Scan for the cell matching the given text and deliver its [x, y] coordinate at center. 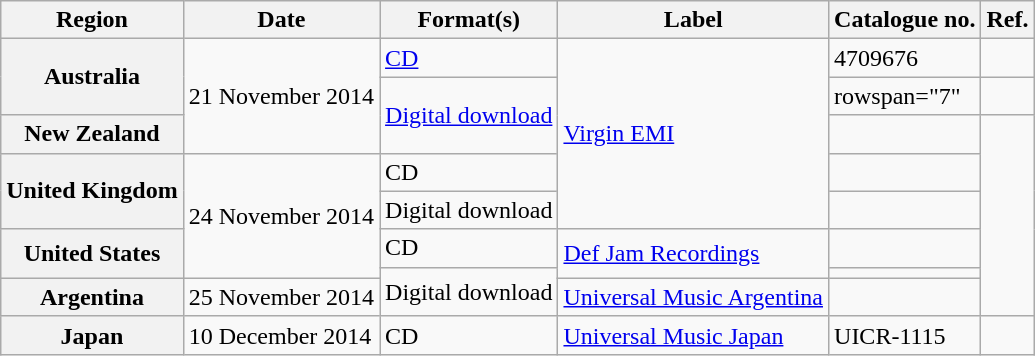
21 November 2014 [281, 96]
Date [281, 20]
Def Jam Recordings [694, 254]
Ref. [1008, 20]
United Kingdom [92, 191]
New Zealand [92, 134]
Format(s) [469, 20]
Catalogue no. [905, 20]
Argentina [92, 297]
rowspan="7" [905, 96]
United States [92, 254]
Universal Music Japan [694, 335]
10 December 2014 [281, 335]
Universal Music Argentina [694, 297]
Region [92, 20]
Virgin EMI [694, 134]
Australia [92, 77]
25 November 2014 [281, 297]
4709676 [905, 58]
Label [694, 20]
Japan [92, 335]
UICR-1115 [905, 335]
24 November 2014 [281, 216]
